Scan for the cell matching the given text and deliver its (X, Y) coordinate at center. 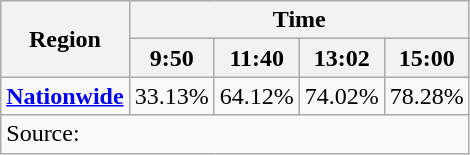
Source: (236, 134)
13:02 (342, 58)
Region (65, 39)
78.28% (426, 96)
64.12% (256, 96)
11:40 (256, 58)
33.13% (172, 96)
9:50 (172, 58)
74.02% (342, 96)
15:00 (426, 58)
Nationwide (65, 96)
Time (299, 20)
